Capture the cell that displays the provided text and extract its [x, y] central coordinate. 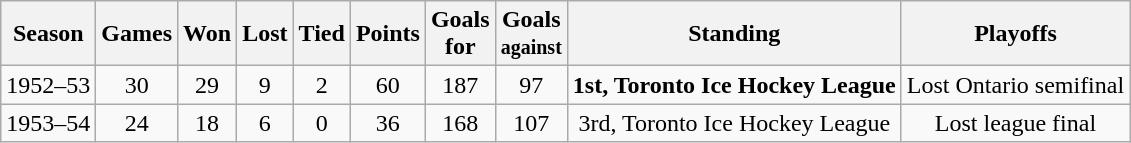
Goalsagainst [531, 34]
0 [322, 123]
Tied [322, 34]
Playoffs [1015, 34]
24 [137, 123]
2 [322, 85]
Goalsfor [460, 34]
168 [460, 123]
187 [460, 85]
Standing [734, 34]
Lost [265, 34]
97 [531, 85]
Points [388, 34]
1953–54 [48, 123]
36 [388, 123]
1952–53 [48, 85]
29 [208, 85]
6 [265, 123]
107 [531, 123]
1st, Toronto Ice Hockey League [734, 85]
18 [208, 123]
3rd, Toronto Ice Hockey League [734, 123]
Won [208, 34]
9 [265, 85]
30 [137, 85]
Lost league final [1015, 123]
Games [137, 34]
Lost Ontario semifinal [1015, 85]
60 [388, 85]
Season [48, 34]
